Search for the cell housing the specified text and yield its (X, Y) center coordinate. 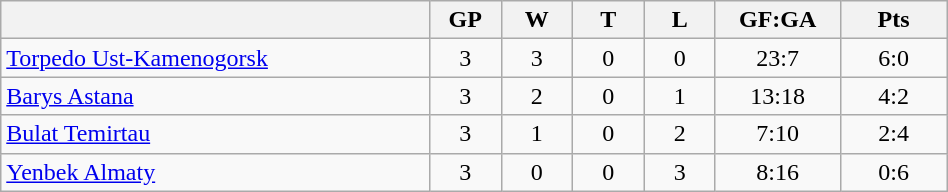
0:6 (894, 172)
Torpedo Ust-Kamenogorsk (216, 58)
Pts (894, 20)
8:16 (778, 172)
13:18 (778, 96)
GP (466, 20)
4:2 (894, 96)
7:10 (778, 134)
23:7 (778, 58)
Bulat Temirtau (216, 134)
W (536, 20)
L (680, 20)
Yenbek Almaty (216, 172)
T (608, 20)
Barys Astana (216, 96)
2:4 (894, 134)
6:0 (894, 58)
GF:GA (778, 20)
